Detect which cell encompasses the target text, then output its (X, Y) center coordinate. 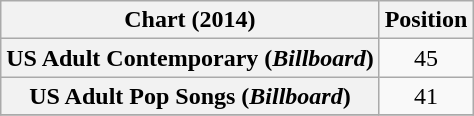
US Adult Contemporary (Billboard) (190, 58)
41 (426, 96)
Position (426, 20)
Chart (2014) (190, 20)
US Adult Pop Songs (Billboard) (190, 96)
45 (426, 58)
